Detect which cell encompasses the target text, then output its (X, Y) center coordinate. 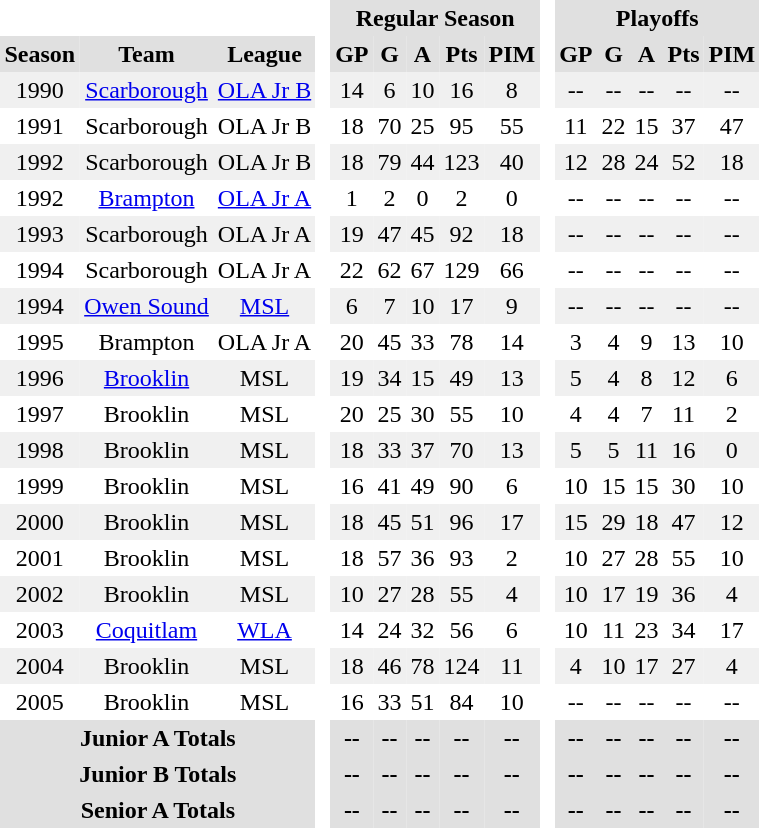
1993 (40, 234)
67 (422, 270)
56 (462, 630)
2004 (40, 666)
41 (390, 486)
1995 (40, 342)
1996 (40, 378)
123 (462, 162)
46 (390, 666)
Owen Sound (147, 306)
44 (422, 162)
2005 (40, 702)
Senior A Totals (158, 810)
124 (462, 666)
1999 (40, 486)
96 (462, 522)
Junior A Totals (158, 738)
129 (462, 270)
92 (462, 234)
1990 (40, 90)
32 (422, 630)
2001 (40, 558)
Season (40, 54)
3 (576, 342)
57 (390, 558)
Regular Season (436, 18)
WLA (264, 630)
Coquitlam (147, 630)
1998 (40, 450)
Team (147, 54)
2003 (40, 630)
1 (352, 198)
1991 (40, 126)
62 (390, 270)
1997 (40, 414)
PIM (512, 54)
90 (462, 486)
95 (462, 126)
League (264, 54)
Junior B Totals (158, 774)
2000 (40, 522)
2002 (40, 594)
66 (512, 270)
52 (684, 162)
93 (462, 558)
84 (462, 702)
40 (512, 162)
79 (390, 162)
23 (646, 630)
29 (614, 522)
